Return the [X, Y] coordinate for the center point of the cell that contains the specified text.  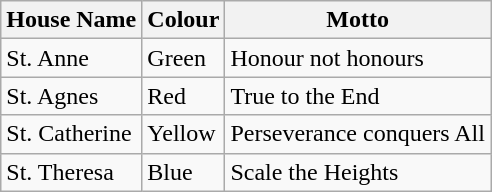
St. Agnes [72, 96]
Scale the Heights [358, 172]
St. Anne [72, 58]
St. Catherine [72, 134]
House Name [72, 20]
True to the End [358, 96]
Honour not honours [358, 58]
Yellow [184, 134]
Perseverance conquers All [358, 134]
Colour [184, 20]
Blue [184, 172]
Motto [358, 20]
St. Theresa [72, 172]
Green [184, 58]
Red [184, 96]
